Identify which cell holds the provided text, then report its (x, y) central coordinate. 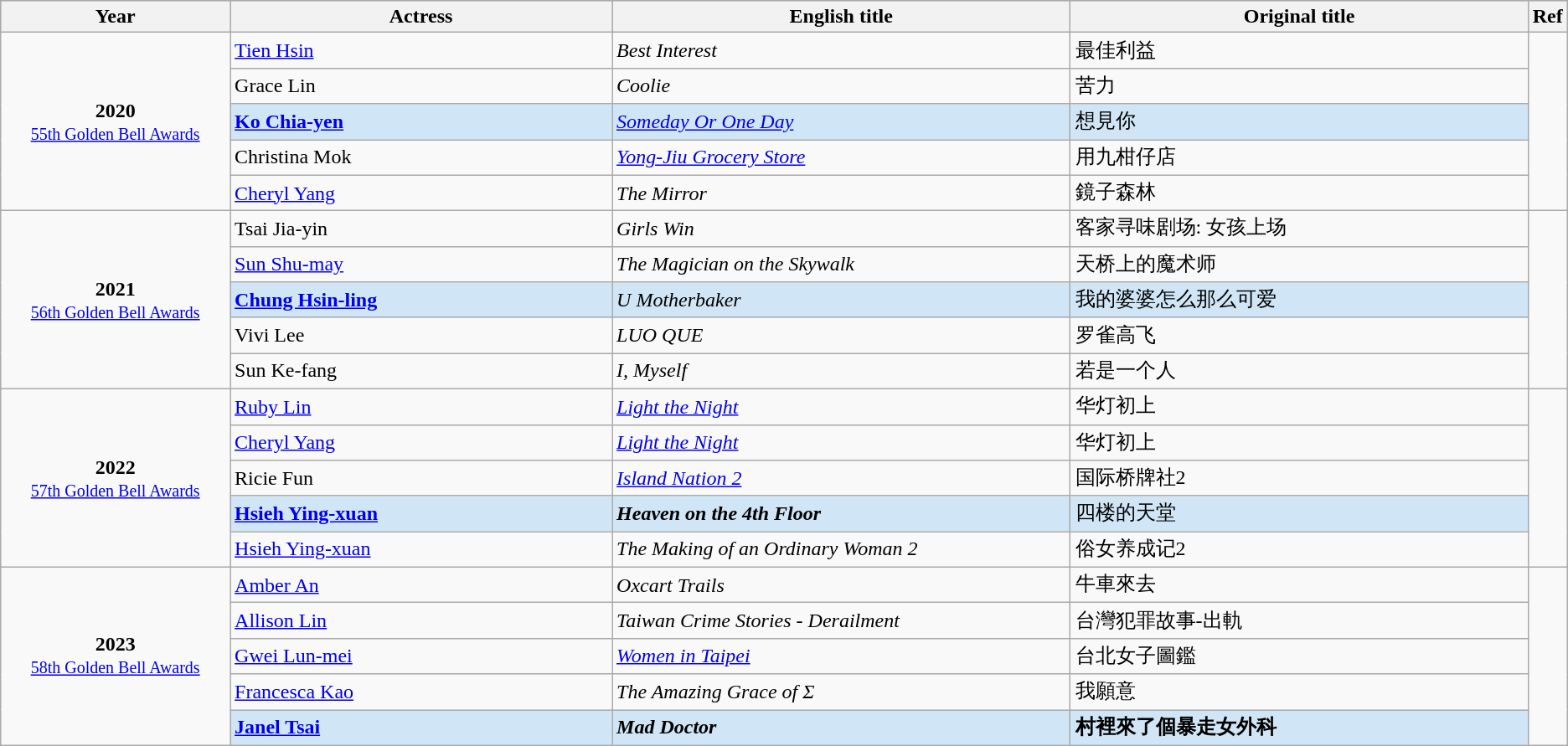
Gwei Lun-mei (421, 656)
Amber An (421, 584)
The Mirror (841, 193)
Grace Lin (421, 85)
Heaven on the 4th Floor (841, 514)
Francesca Kao (421, 692)
2021 56th Golden Bell Awards (116, 300)
The Magician on the Skywalk (841, 265)
Actress (421, 17)
Vivi Lee (421, 335)
Tien Hsin (421, 50)
LUO QUE (841, 335)
台北女子圖鑑 (1299, 656)
Sun Shu-may (421, 265)
鏡子森林 (1299, 193)
天桥上的魔术师 (1299, 265)
我願意 (1299, 692)
想見你 (1299, 122)
The Amazing Grace of Σ (841, 692)
Ko Chia-yen (421, 122)
Someday Or One Day (841, 122)
村裡來了個暴走女外科 (1299, 728)
Sun Ke-fang (421, 372)
2023 58th Golden Bell Awards (116, 656)
最佳利益 (1299, 50)
Girls Win (841, 229)
Original title (1299, 17)
国际桥牌社2 (1299, 479)
Ricie Fun (421, 479)
English title (841, 17)
Island Nation 2 (841, 479)
Women in Taipei (841, 656)
The Making of an Ordinary Woman 2 (841, 549)
Yong-Jiu Grocery Store (841, 157)
客家寻味剧场: 女孩上场 (1299, 229)
2022 57th Golden Bell Awards (116, 477)
2020 55th Golden Bell Awards (116, 122)
Ref (1548, 17)
用九柑仔店 (1299, 157)
Allison Lin (421, 621)
I, Myself (841, 372)
若是一个人 (1299, 372)
U Motherbaker (841, 300)
Coolie (841, 85)
Tsai Jia-yin (421, 229)
Janel Tsai (421, 728)
Mad Doctor (841, 728)
我的婆婆怎么那么可爱 (1299, 300)
Year (116, 17)
牛車來去 (1299, 584)
罗雀高飞 (1299, 335)
Best Interest (841, 50)
俗女养成记2 (1299, 549)
台灣犯罪故事-出軌 (1299, 621)
Taiwan Crime Stories - Derailment (841, 621)
Chung Hsin-ling (421, 300)
Ruby Lin (421, 407)
Oxcart Trails (841, 584)
苦力 (1299, 85)
四楼的天堂 (1299, 514)
Christina Mok (421, 157)
